Identify which cell holds the provided text, then report its [x, y] central coordinate. 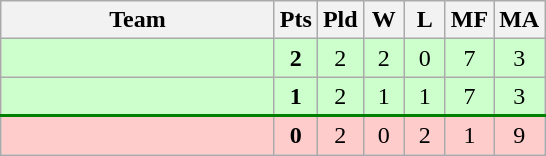
Team [138, 20]
Pts [296, 20]
MF [469, 20]
MA [520, 20]
Pld [340, 20]
W [384, 20]
9 [520, 136]
L [424, 20]
